Return the (X, Y) coordinate for the center point of the cell that contains the specified text.  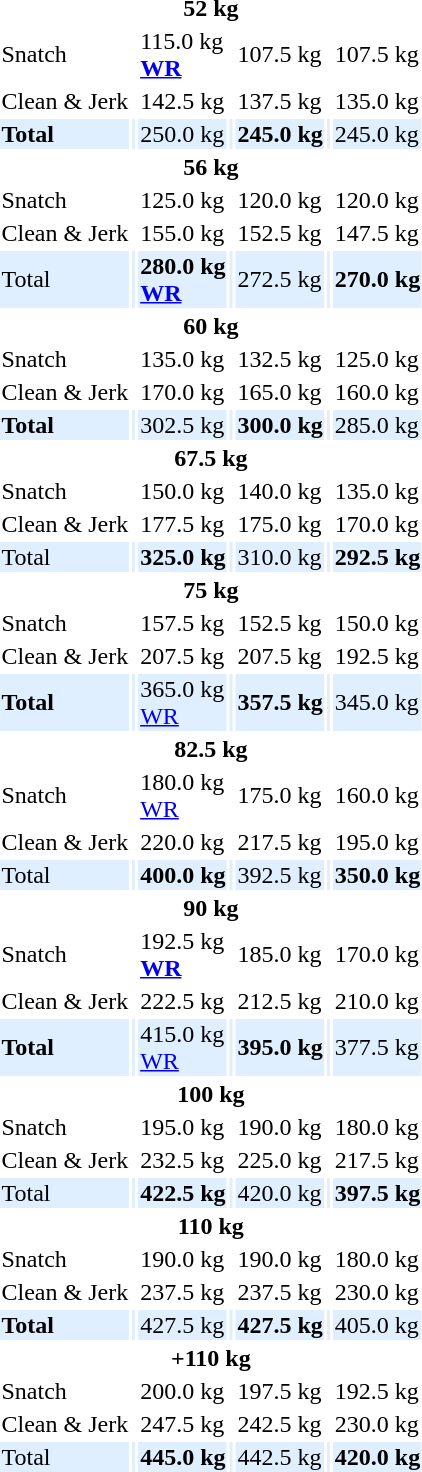
+110 kg (211, 1358)
177.5 kg (183, 524)
137.5 kg (280, 101)
280.0 kgWR (183, 280)
82.5 kg (211, 749)
395.0 kg (280, 1048)
155.0 kg (183, 233)
222.5 kg (183, 1001)
302.5 kg (183, 425)
415.0 kgWR (183, 1048)
345.0 kg (377, 702)
100 kg (211, 1094)
285.0 kg (377, 425)
250.0 kg (183, 134)
75 kg (211, 590)
272.5 kg (280, 280)
292.5 kg (377, 557)
220.0 kg (183, 842)
270.0 kg (377, 280)
192.5 kgWR (183, 954)
445.0 kg (183, 1457)
197.5 kg (280, 1391)
422.5 kg (183, 1193)
140.0 kg (280, 491)
56 kg (211, 167)
405.0 kg (377, 1325)
67.5 kg (211, 458)
60 kg (211, 326)
90 kg (211, 908)
115.0 kgWR (183, 54)
147.5 kg (377, 233)
242.5 kg (280, 1424)
200.0 kg (183, 1391)
392.5 kg (280, 875)
232.5 kg (183, 1160)
110 kg (211, 1226)
310.0 kg (280, 557)
377.5 kg (377, 1048)
157.5 kg (183, 623)
357.5 kg (280, 702)
247.5 kg (183, 1424)
165.0 kg (280, 392)
142.5 kg (183, 101)
180.0 kgWR (183, 796)
225.0 kg (280, 1160)
185.0 kg (280, 954)
400.0 kg (183, 875)
300.0 kg (280, 425)
212.5 kg (280, 1001)
365.0 kgWR (183, 702)
132.5 kg (280, 359)
442.5 kg (280, 1457)
350.0 kg (377, 875)
325.0 kg (183, 557)
397.5 kg (377, 1193)
210.0 kg (377, 1001)
